Return the (x, y) coordinate for the center point of the cell that contains the specified text.  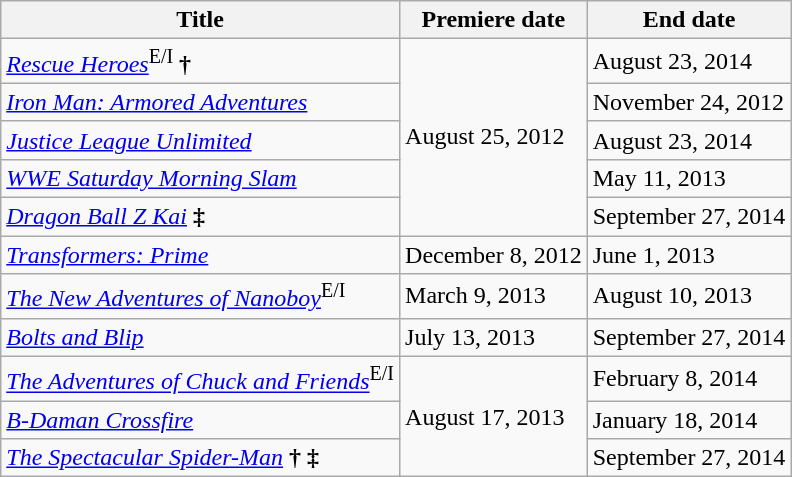
B-Daman Crossfire (200, 420)
Transformers: Prime (200, 255)
June 1, 2013 (689, 255)
Bolts and Blip (200, 337)
Dragon Ball Z Kai ‡ (200, 217)
The Adventures of Chuck and FriendsE/I (200, 378)
August 10, 2013 (689, 296)
End date (689, 20)
Title (200, 20)
August 25, 2012 (494, 138)
Iron Man: Armored Adventures (200, 102)
Premiere date (494, 20)
Justice League Unlimited (200, 140)
May 11, 2013 (689, 178)
The New Adventures of NanoboyE/I (200, 296)
July 13, 2013 (494, 337)
January 18, 2014 (689, 420)
August 17, 2013 (494, 416)
Rescue HeroesE/I † (200, 62)
The Spectacular Spider-Man † ‡ (200, 458)
WWE Saturday Morning Slam (200, 178)
March 9, 2013 (494, 296)
November 24, 2012 (689, 102)
February 8, 2014 (689, 378)
December 8, 2012 (494, 255)
